For the text-containing cell, return its midpoint in (X, Y) coordinate format. 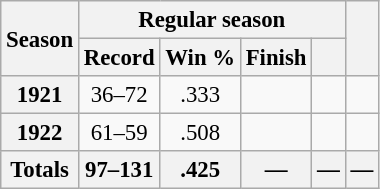
Season (40, 38)
Record (118, 58)
.425 (200, 170)
.508 (200, 133)
Finish (276, 58)
1921 (40, 95)
97–131 (118, 170)
Win % (200, 58)
1922 (40, 133)
36–72 (118, 95)
61–59 (118, 133)
Totals (40, 170)
Regular season (212, 20)
.333 (200, 95)
